Scan for the cell matching the given text and deliver its [x, y] coordinate at center. 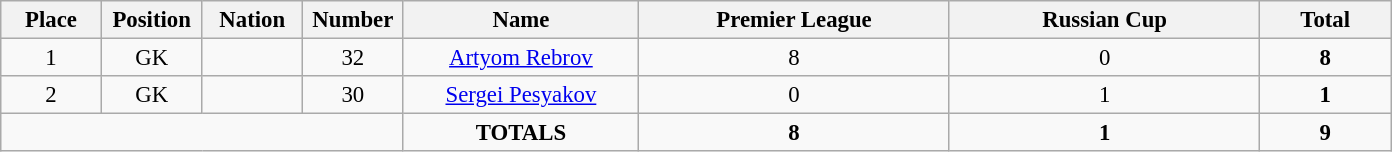
Position [152, 20]
Name [521, 20]
Russian Cup [1104, 20]
32 [354, 58]
Total [1326, 20]
Artyom Rebrov [521, 58]
2 [52, 95]
9 [1326, 133]
Place [52, 20]
Nation [252, 20]
30 [354, 95]
Number [354, 20]
Premier League [794, 20]
Sergei Pesyakov [521, 95]
TOTALS [521, 133]
